Return [x, y] of the center of cell containing provided text 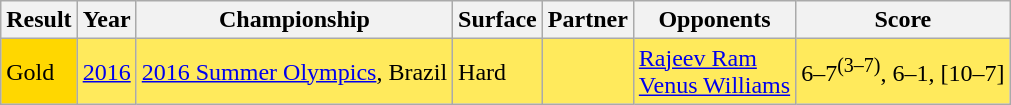
Result [39, 20]
Opponents [714, 20]
2016 [106, 72]
Partner [588, 20]
6–7(3–7), 6–1, [10–7] [903, 72]
Surface [498, 20]
Championship [294, 20]
Score [903, 20]
Rajeev Ram Venus Williams [714, 72]
Hard [498, 72]
Gold [39, 72]
Year [106, 20]
2016 Summer Olympics, Brazil [294, 72]
